Extract the (X, Y) coordinate from the center of the cell holding the provided text.  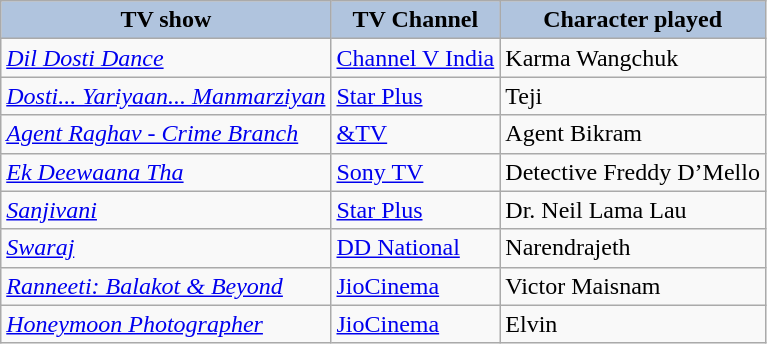
Narendrajeth (633, 248)
Victor Maisnam (633, 286)
Ranneeti: Balakot & Beyond (166, 286)
Teji (633, 96)
Channel V India (416, 58)
TV show (166, 20)
Sony TV (416, 172)
&TV (416, 134)
Swaraj (166, 248)
Dil Dosti Dance (166, 58)
Karma Wangchuk (633, 58)
TV Channel (416, 20)
Sanjivani (166, 210)
Detective Freddy D’Mello (633, 172)
Agent Raghav - Crime Branch (166, 134)
Ek Deewaana Tha (166, 172)
DD National (416, 248)
Elvin (633, 324)
Honeymoon Photographer (166, 324)
Dosti... Yariyaan... Manmarziyan (166, 96)
Character played (633, 20)
Agent Bikram (633, 134)
Dr. Neil Lama Lau (633, 210)
